Output the [x, y] coordinate of the center of the cell containing the given text.  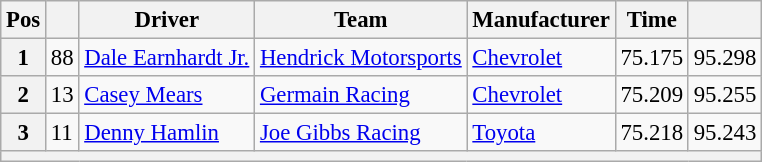
88 [62, 58]
95.243 [724, 133]
2 [24, 95]
Germain Racing [361, 95]
Dale Earnhardt Jr. [167, 58]
Manufacturer [541, 20]
Joe Gibbs Racing [361, 133]
Toyota [541, 133]
Casey Mears [167, 95]
Driver [167, 20]
Hendrick Motorsports [361, 58]
3 [24, 133]
11 [62, 133]
Pos [24, 20]
Time [652, 20]
1 [24, 58]
13 [62, 95]
Team [361, 20]
75.218 [652, 133]
95.255 [724, 95]
75.175 [652, 58]
75.209 [652, 95]
Denny Hamlin [167, 133]
95.298 [724, 58]
